Scan for the cell matching the given text and deliver its [X, Y] coordinate at center. 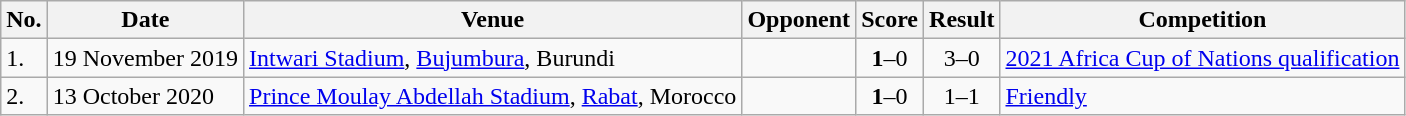
Date [145, 20]
Prince Moulay Abdellah Stadium, Rabat, Morocco [493, 96]
19 November 2019 [145, 58]
Competition [1202, 20]
Intwari Stadium, Bujumbura, Burundi [493, 58]
Friendly [1202, 96]
3–0 [962, 58]
1. [24, 58]
No. [24, 20]
2021 Africa Cup of Nations qualification [1202, 58]
Score [890, 20]
Venue [493, 20]
1–1 [962, 96]
2. [24, 96]
Result [962, 20]
13 October 2020 [145, 96]
Opponent [799, 20]
